Identify which cell holds the provided text, then report its (x, y) central coordinate. 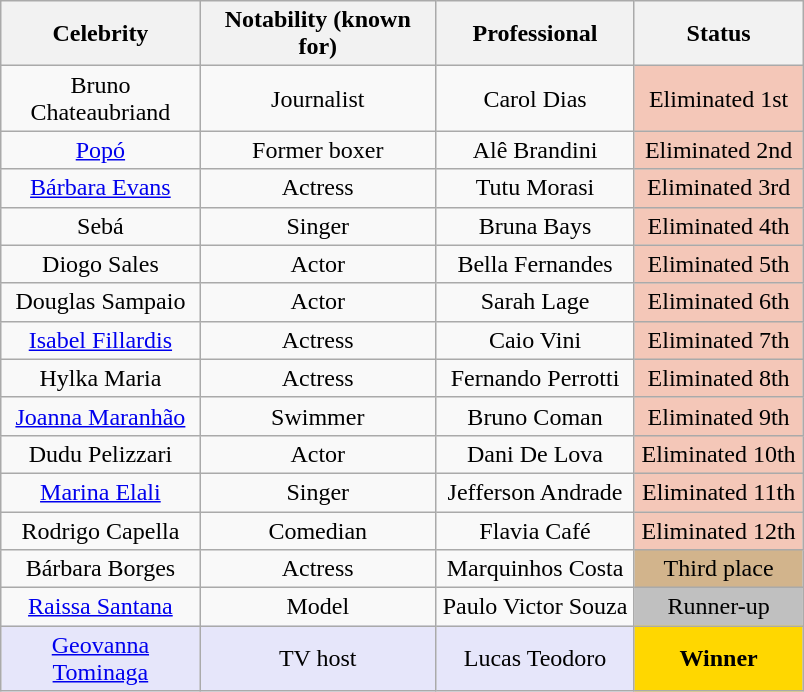
Status (718, 34)
Eliminated 7th (718, 340)
Geovanna Tominaga (100, 658)
Caio Vini (536, 340)
Notability (known for) (318, 34)
Dani De Lova (536, 454)
TV host (318, 658)
Eliminated 12th (718, 531)
Former boxer (318, 150)
Celebrity (100, 34)
Popó (100, 150)
Eliminated 4th (718, 226)
Dudu Pelizzari (100, 454)
Eliminated 3rd (718, 188)
Journalist (318, 98)
Diogo Sales (100, 264)
Fernando Perrotti (536, 378)
Eliminated 1st (718, 98)
Tutu Morasi (536, 188)
Bárbara Borges (100, 569)
Lucas Teodoro (536, 658)
Marina Elali (100, 492)
Bruna Bays (536, 226)
Eliminated 8th (718, 378)
Douglas Sampaio (100, 302)
Rodrigo Capella (100, 531)
Flavia Café (536, 531)
Jefferson Andrade (536, 492)
Eliminated 5th (718, 264)
Winner (718, 658)
Eliminated 10th (718, 454)
Isabel Fillardis (100, 340)
Eliminated 9th (718, 416)
Carol Dias (536, 98)
Comedian (318, 531)
Professional (536, 34)
Bella Fernandes (536, 264)
Swimmer (318, 416)
Marquinhos Costa (536, 569)
Eliminated 6th (718, 302)
Raissa Santana (100, 607)
Joanna Maranhão (100, 416)
Model (318, 607)
Eliminated 11th (718, 492)
Bruno Coman (536, 416)
Paulo Victor Souza (536, 607)
Sebá (100, 226)
Hylka Maria (100, 378)
Bruno Chateaubriand (100, 98)
Third place (718, 569)
Alê Brandini (536, 150)
Eliminated 2nd (718, 150)
Sarah Lage (536, 302)
Runner-up (718, 607)
Bárbara Evans (100, 188)
